Locate the cell with the specified text and output its [X, Y] center coordinate. 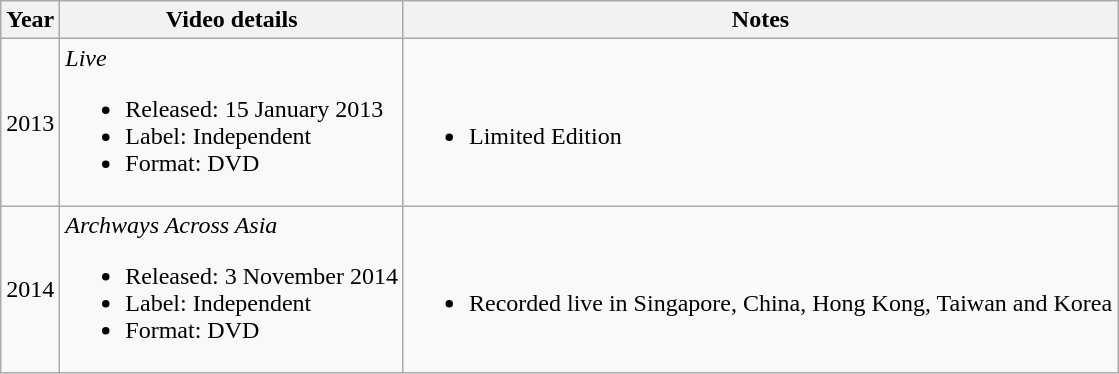
Year [30, 20]
LiveReleased: 15 January 2013Label: IndependentFormat: DVD [232, 122]
Notes [760, 20]
Video details [232, 20]
Archways Across AsiaReleased: 3 November 2014Label: IndependentFormat: DVD [232, 290]
Recorded live in Singapore, China, Hong Kong, Taiwan and Korea [760, 290]
2013 [30, 122]
2014 [30, 290]
Limited Edition [760, 122]
